Find where the given text appears and provide that cell's center as (X, Y) coordinate. 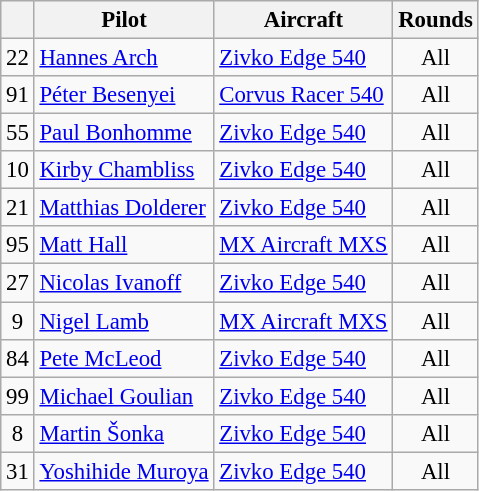
Nicolas Ivanoff (124, 283)
Michael Goulian (124, 396)
Pilot (124, 20)
Martin Šonka (124, 433)
Pete McLeod (124, 358)
10 (18, 170)
84 (18, 358)
Paul Bonhomme (124, 133)
91 (18, 95)
Nigel Lamb (124, 321)
22 (18, 58)
Hannes Arch (124, 58)
9 (18, 321)
Aircraft (304, 20)
Yoshihide Muroya (124, 471)
Rounds (436, 20)
Matthias Dolderer (124, 208)
55 (18, 133)
95 (18, 245)
99 (18, 396)
Péter Besenyei (124, 95)
8 (18, 433)
Matt Hall (124, 245)
Corvus Racer 540 (304, 95)
27 (18, 283)
Kirby Chambliss (124, 170)
31 (18, 471)
21 (18, 208)
